Return [X, Y] of the center of cell containing provided text 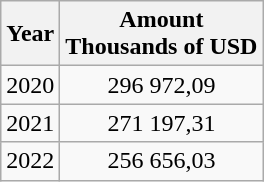
296 972,09 [162, 85]
2020 [30, 85]
AmountThousands of USD [162, 34]
Year [30, 34]
271 197,31 [162, 123]
2022 [30, 161]
2021 [30, 123]
256 656,03 [162, 161]
